For the text-containing cell, return its midpoint in [x, y] coordinate format. 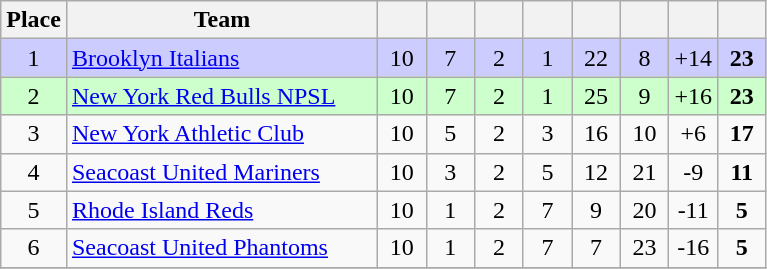
4 [34, 172]
+6 [694, 134]
16 [596, 134]
-11 [694, 210]
25 [596, 96]
Team [222, 20]
-16 [694, 248]
New York Athletic Club [222, 134]
+14 [694, 58]
22 [596, 58]
-9 [694, 172]
6 [34, 248]
20 [644, 210]
Seacoast United Mariners [222, 172]
17 [742, 134]
Place [34, 20]
11 [742, 172]
Seacoast United Phantoms [222, 248]
+16 [694, 96]
21 [644, 172]
12 [596, 172]
Brooklyn Italians [222, 58]
New York Red Bulls NPSL [222, 96]
8 [644, 58]
Rhode Island Reds [222, 210]
